Identify which cell holds the provided text, then report its [X, Y] central coordinate. 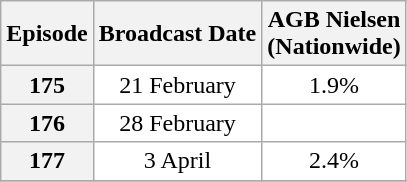
177 [47, 161]
AGB Nielsen(Nationwide) [334, 34]
1.9% [334, 85]
21 February [178, 85]
2.4% [334, 161]
28 February [178, 123]
Broadcast Date [178, 34]
175 [47, 85]
176 [47, 123]
Episode [47, 34]
3 April [178, 161]
